Scan for the cell matching the given text and deliver its (x, y) coordinate at center. 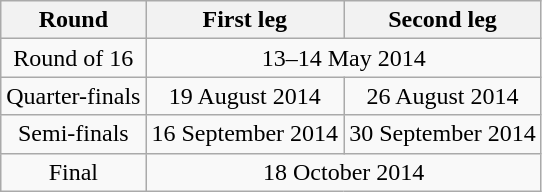
Round (74, 20)
30 September 2014 (443, 134)
First leg (245, 20)
18 October 2014 (344, 172)
Quarter-finals (74, 96)
Round of 16 (74, 58)
13–14 May 2014 (344, 58)
26 August 2014 (443, 96)
Semi-finals (74, 134)
Second leg (443, 20)
19 August 2014 (245, 96)
16 September 2014 (245, 134)
Final (74, 172)
